For the text-containing cell, return its midpoint in (x, y) coordinate format. 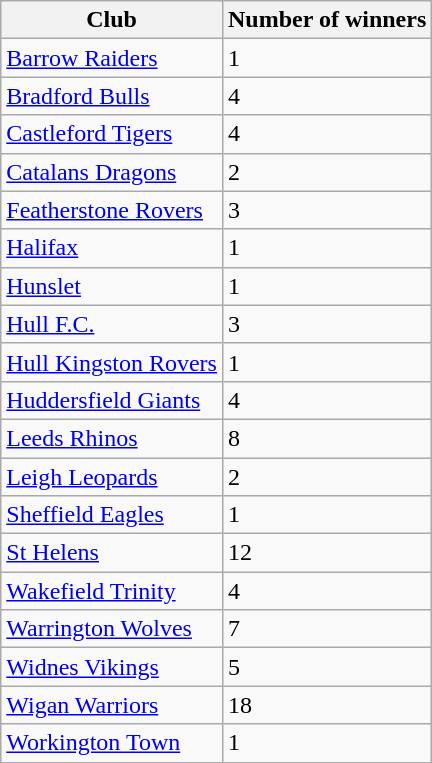
Halifax (112, 248)
18 (326, 705)
Leigh Leopards (112, 477)
Catalans Dragons (112, 172)
Workington Town (112, 743)
5 (326, 667)
Hull F.C. (112, 324)
Barrow Raiders (112, 58)
Hull Kingston Rovers (112, 362)
Huddersfield Giants (112, 400)
7 (326, 629)
St Helens (112, 553)
Castleford Tigers (112, 134)
Leeds Rhinos (112, 438)
Number of winners (326, 20)
8 (326, 438)
Bradford Bulls (112, 96)
Wakefield Trinity (112, 591)
Club (112, 20)
Hunslet (112, 286)
Sheffield Eagles (112, 515)
12 (326, 553)
Featherstone Rovers (112, 210)
Warrington Wolves (112, 629)
Widnes Vikings (112, 667)
Wigan Warriors (112, 705)
